For the text-containing cell, return its midpoint in (X, Y) coordinate format. 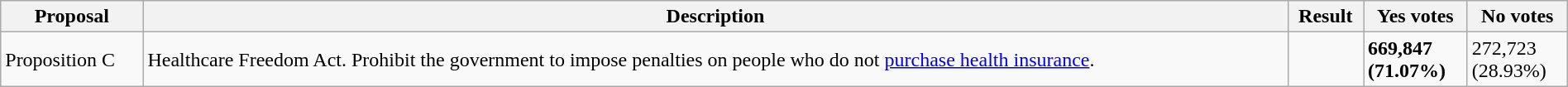
272,723(28.93%) (1517, 60)
No votes (1517, 17)
Yes votes (1415, 17)
669,847(71.07%) (1415, 60)
Result (1325, 17)
Description (715, 17)
Healthcare Freedom Act. Prohibit the government to impose penalties on people who do not purchase health insurance. (715, 60)
Proposal (72, 17)
Proposition C (72, 60)
